Determine the (X, Y) coordinate at the center of the cell enclosing the given text.  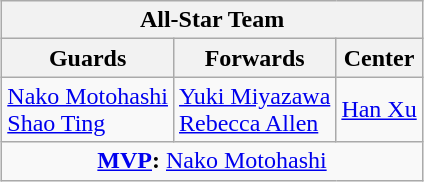
Forwards (254, 58)
MVP: Nako Motohashi (212, 161)
All-Star Team (212, 20)
Han Xu (379, 110)
Center (379, 58)
Yuki Miyazawa Rebecca Allen (254, 110)
Nako Motohashi Shao Ting (88, 110)
Guards (88, 58)
